For the text-containing cell, return its midpoint in [x, y] coordinate format. 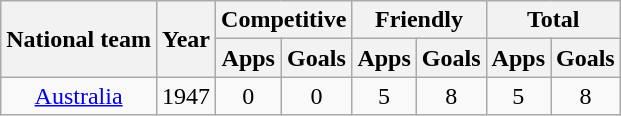
National team [79, 39]
Friendly [419, 20]
Competitive [284, 20]
Total [553, 20]
1947 [186, 96]
Australia [79, 96]
Year [186, 39]
